Detect which cell encompasses the target text, then output its [X, Y] center coordinate. 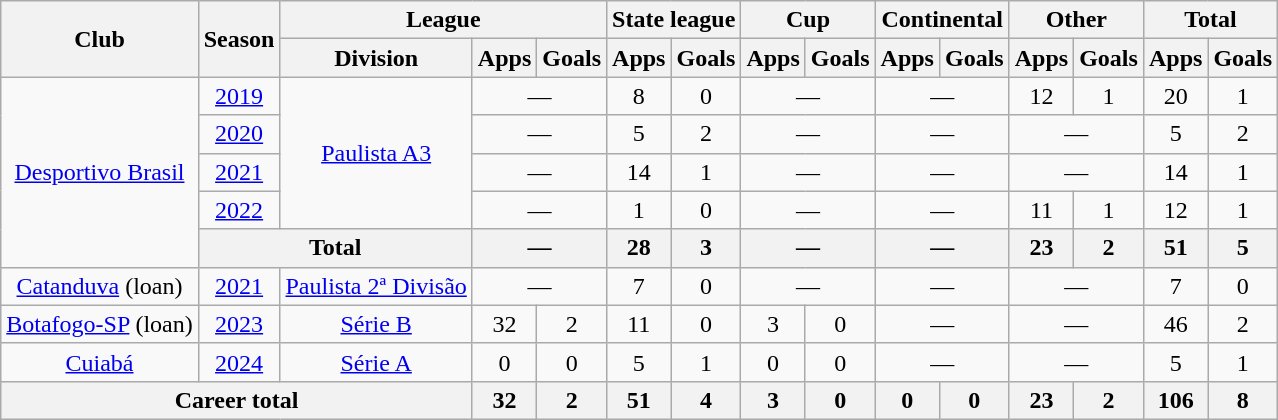
Série A [376, 362]
Career total [237, 400]
Other [1076, 20]
Botafogo-SP (loan) [100, 324]
28 [639, 248]
Catanduva (loan) [100, 286]
4 [706, 400]
League [444, 20]
Cuiabá [100, 362]
Season [239, 39]
Division [376, 58]
Paulista A3 [376, 153]
Série B [376, 324]
106 [1175, 400]
20 [1175, 96]
Paulista 2ª Divisão [376, 286]
46 [1175, 324]
Cup [808, 20]
Club [100, 39]
2019 [239, 96]
2024 [239, 362]
2022 [239, 210]
Desportivo Brasil [100, 172]
Continental [942, 20]
2020 [239, 134]
2023 [239, 324]
State league [674, 20]
